Capture the cell that displays the provided text and extract its [x, y] central coordinate. 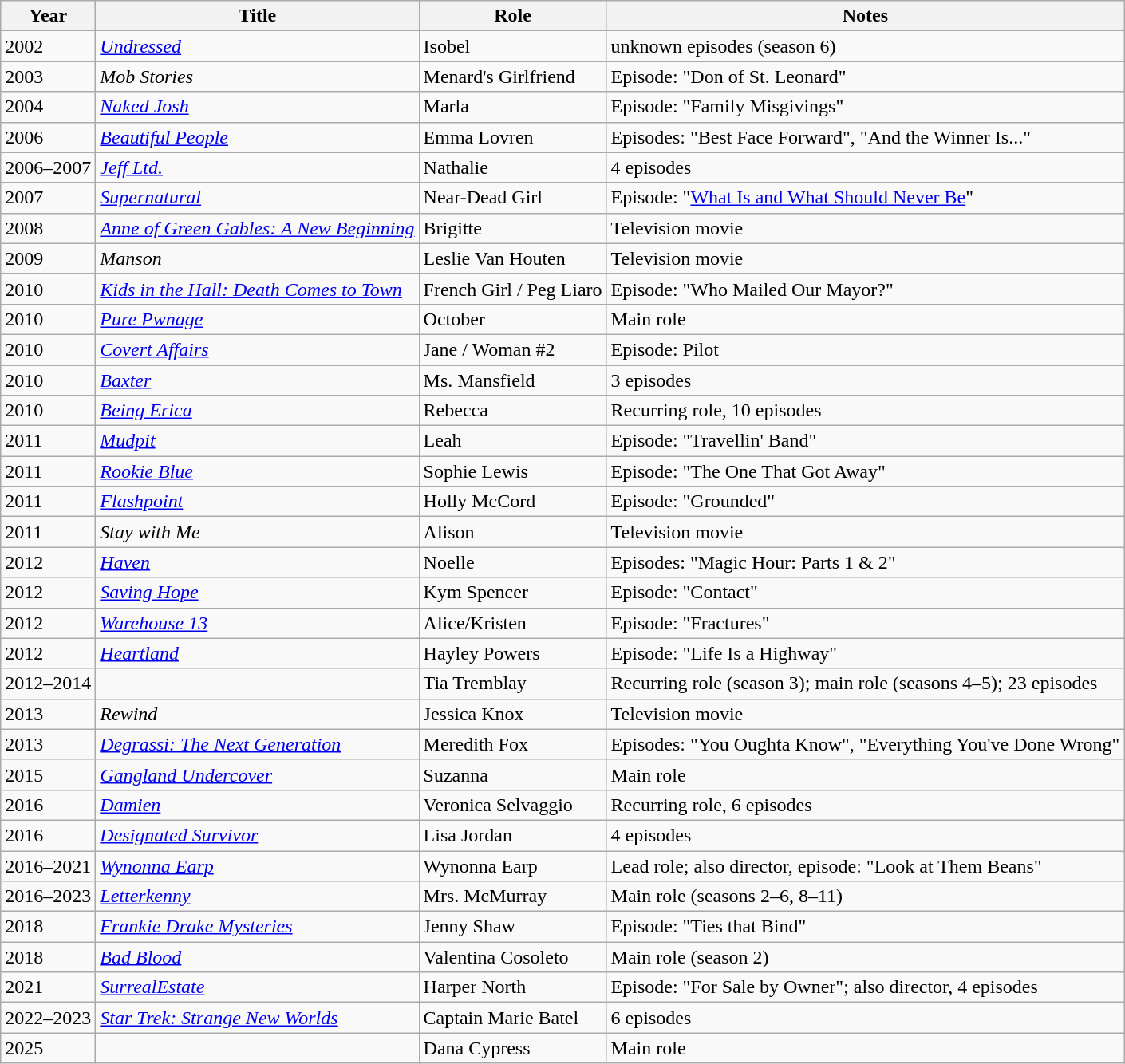
Baxter [257, 380]
2007 [48, 198]
Sophie Lewis [512, 471]
2008 [48, 228]
Jane / Woman #2 [512, 349]
Undressed [257, 46]
Anne of Green Gables: A New Beginning [257, 228]
Emma Lovren [512, 137]
Alice/Kristen [512, 623]
Designated Survivor [257, 835]
Beautiful People [257, 137]
2012–2014 [48, 684]
2006–2007 [48, 167]
Warehouse 13 [257, 623]
Main role (seasons 2–6, 8–11) [865, 897]
Jeff Ltd. [257, 167]
Heartland [257, 653]
Covert Affairs [257, 349]
2022–2023 [48, 1018]
Valentina Cosoleto [512, 957]
Marla [512, 107]
Role [512, 16]
Degrassi: The Next Generation [257, 744]
Pure Pwnage [257, 319]
Episode: "What Is and What Should Never Be" [865, 198]
SurrealEstate [257, 987]
Title [257, 16]
Tia Tremblay [512, 684]
Episode: "Grounded" [865, 502]
2003 [48, 77]
Main role (season 2) [865, 957]
2015 [48, 774]
Episode: "Don of St. Leonard" [865, 77]
Mudpit [257, 441]
Ms. Mansfield [512, 380]
unknown episodes (season 6) [865, 46]
Holly McCord [512, 502]
Lisa Jordan [512, 835]
Jessica Knox [512, 714]
Leah [512, 441]
Episodes: "Best Face Forward", "And the Winner Is..." [865, 137]
Near-Dead Girl [512, 198]
Episode: "Life Is a Highway" [865, 653]
2021 [48, 987]
Mob Stories [257, 77]
Episode: "For Sale by Owner"; also director, 4 episodes [865, 987]
October [512, 319]
Recurring role, 10 episodes [865, 411]
Mrs. McMurray [512, 897]
Captain Marie Batel [512, 1018]
Episode: "Travellin' Band" [865, 441]
Stay with Me [257, 532]
Episodes: "Magic Hour: Parts 1 & 2" [865, 562]
Episode: "Ties that Bind" [865, 927]
3 episodes [865, 380]
French Girl / Peg Liaro [512, 289]
2016–2023 [48, 897]
Episode: "Family Misgivings" [865, 107]
2009 [48, 258]
Damien [257, 805]
Recurring role, 6 episodes [865, 805]
Rookie Blue [257, 471]
Dana Cypress [512, 1048]
Gangland Undercover [257, 774]
Meredith Fox [512, 744]
Noelle [512, 562]
Haven [257, 562]
Hayley Powers [512, 653]
Suzanna [512, 774]
Rebecca [512, 411]
Naked Josh [257, 107]
Saving Hope [257, 593]
Frankie Drake Mysteries [257, 927]
Manson [257, 258]
Menard's Girlfriend [512, 77]
Year [48, 16]
2006 [48, 137]
Episodes: "You Oughta Know", "Everything You've Done Wrong" [865, 744]
Supernatural [257, 198]
2004 [48, 107]
Alison [512, 532]
Nathalie [512, 167]
Rewind [257, 714]
2002 [48, 46]
Veronica Selvaggio [512, 805]
Brigitte [512, 228]
Letterkenny [257, 897]
Episode: "Fractures" [865, 623]
Episode: "The One That Got Away" [865, 471]
Leslie Van Houten [512, 258]
Jenny Shaw [512, 927]
Kids in the Hall: Death Comes to Town [257, 289]
Episode: Pilot [865, 349]
Harper North [512, 987]
Bad Blood [257, 957]
Lead role; also director, episode: "Look at Them Beans" [865, 865]
Star Trek: Strange New Worlds [257, 1018]
Kym Spencer [512, 593]
6 episodes [865, 1018]
Episode: "Who Mailed Our Mayor?" [865, 289]
2016–2021 [48, 865]
Being Erica [257, 411]
2025 [48, 1048]
Isobel [512, 46]
Recurring role (season 3); main role (seasons 4–5); 23 episodes [865, 684]
Flashpoint [257, 502]
Episode: "Contact" [865, 593]
Notes [865, 16]
